Output the (x, y) coordinate of the center of the cell containing the given text.  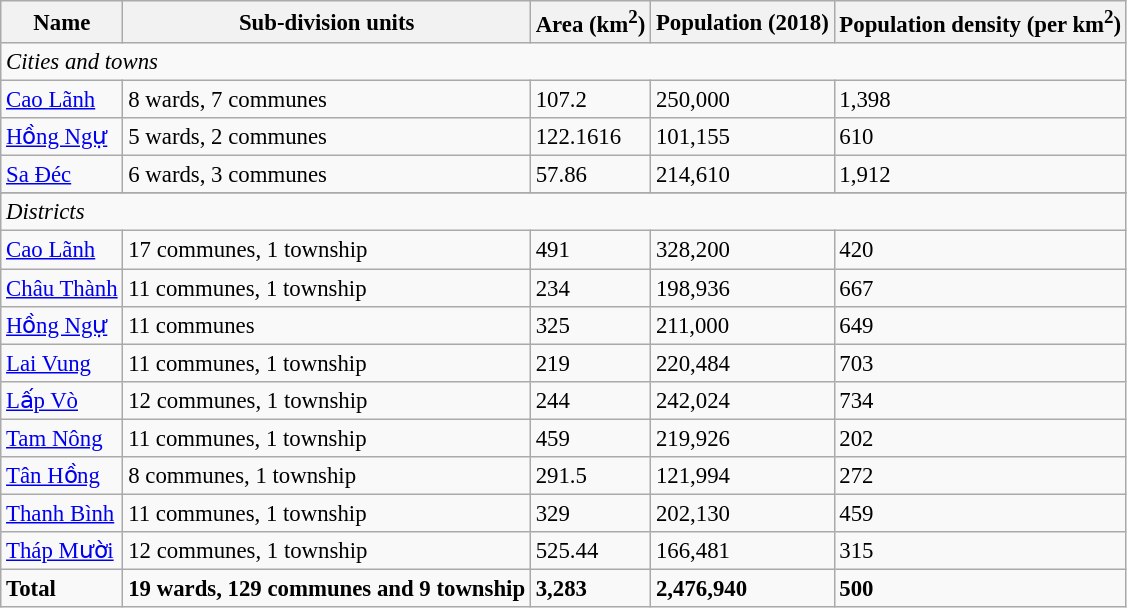
234 (590, 288)
5 wards, 2 communes (326, 137)
198,936 (742, 288)
244 (590, 400)
8 wards, 7 communes (326, 100)
315 (980, 551)
Tam Nông (62, 438)
667 (980, 288)
500 (980, 588)
329 (590, 513)
Population (2018) (742, 22)
1,912 (980, 175)
121,994 (742, 476)
Total (62, 588)
8 communes, 1 township (326, 476)
107.2 (590, 100)
122.1616 (590, 137)
325 (590, 325)
101,155 (742, 137)
3,283 (590, 588)
Lai Vung (62, 363)
250,000 (742, 100)
Tân Hồng (62, 476)
219,926 (742, 438)
734 (980, 400)
491 (590, 250)
Area (km2) (590, 22)
Population density (per km2) (980, 22)
Lấp Vò (62, 400)
Districts (564, 213)
291.5 (590, 476)
420 (980, 250)
272 (980, 476)
610 (980, 137)
202 (980, 438)
214,610 (742, 175)
57.86 (590, 175)
202,130 (742, 513)
703 (980, 363)
Cities and towns (564, 62)
328,200 (742, 250)
Tháp Mười (62, 551)
2,476,940 (742, 588)
19 wards, 129 communes and 9 township (326, 588)
219 (590, 363)
242,024 (742, 400)
211,000 (742, 325)
Sub-division units (326, 22)
649 (980, 325)
Sa Đéc (62, 175)
Thanh Bình (62, 513)
Châu Thành (62, 288)
17 communes, 1 township (326, 250)
11 communes (326, 325)
525.44 (590, 551)
220,484 (742, 363)
6 wards, 3 communes (326, 175)
1,398 (980, 100)
166,481 (742, 551)
Name (62, 22)
